Return the [X, Y] coordinate for the center point of the cell that contains the specified text.  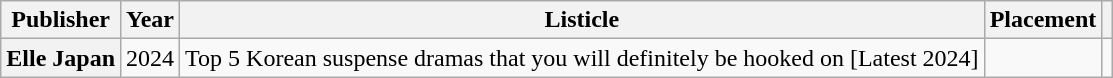
Placement [1043, 20]
2024 [150, 58]
Listicle [582, 20]
Elle Japan [61, 58]
Year [150, 20]
Publisher [61, 20]
Top 5 Korean suspense dramas that you will definitely be hooked on [Latest 2024] [582, 58]
